Determine the (X, Y) coordinate at the center of the cell enclosing the given text.  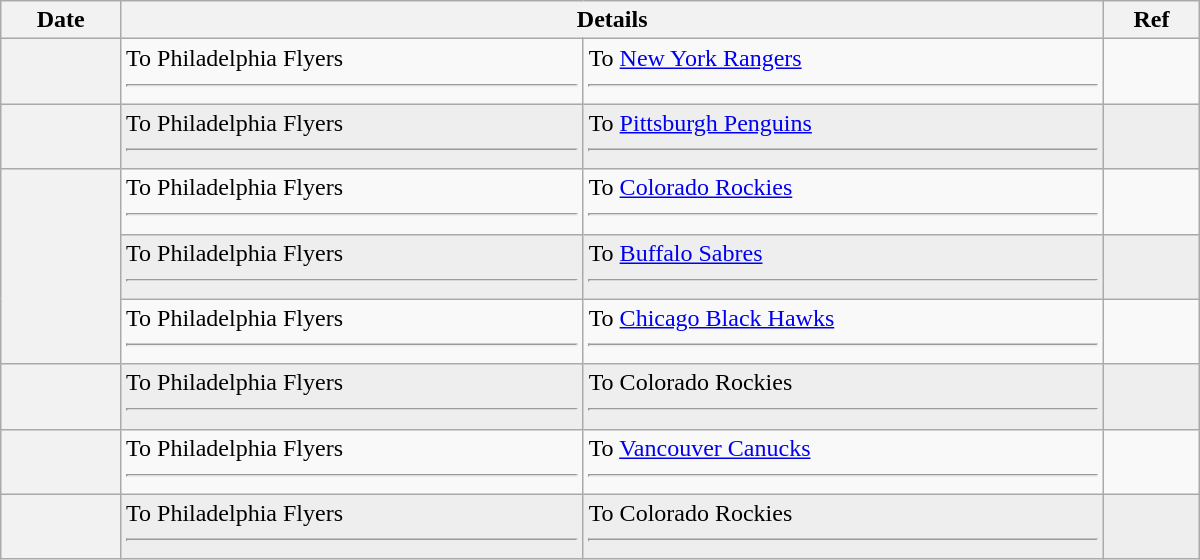
Ref (1152, 20)
Details (612, 20)
To New York Rangers (844, 72)
To Pittsburgh Penguins (844, 136)
To Chicago Black Hawks (844, 332)
To Vancouver Canucks (844, 462)
Date (61, 20)
To Buffalo Sabres (844, 266)
